Detect which cell encompasses the target text, then output its (X, Y) center coordinate. 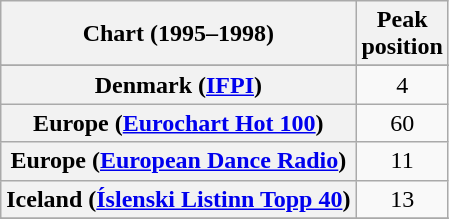
60 (402, 123)
13 (402, 199)
Europe (Eurochart Hot 100) (178, 123)
4 (402, 85)
Denmark (IFPI) (178, 85)
Iceland (Íslenski Listinn Topp 40) (178, 199)
Europe (European Dance Radio) (178, 161)
11 (402, 161)
Peakposition (402, 34)
Chart (1995–1998) (178, 34)
